Determine the (x, y) coordinate at the center of the cell enclosing the given text.  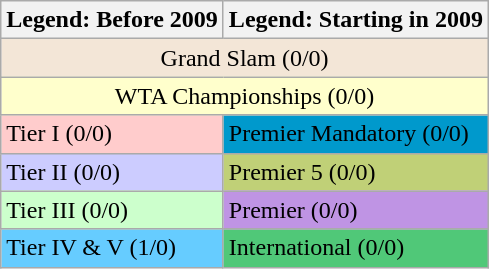
Premier (0/0) (356, 210)
Premier 5 (0/0) (356, 172)
Tier II (0/0) (112, 172)
WTA Championships (0/0) (245, 96)
Legend: Starting in 2009 (356, 20)
Legend: Before 2009 (112, 20)
Grand Slam (0/0) (245, 58)
International (0/0) (356, 248)
Tier I (0/0) (112, 134)
Premier Mandatory (0/0) (356, 134)
Tier IV & V (1/0) (112, 248)
Tier III (0/0) (112, 210)
